Determine the (X, Y) coordinate at the center of the cell enclosing the given text.  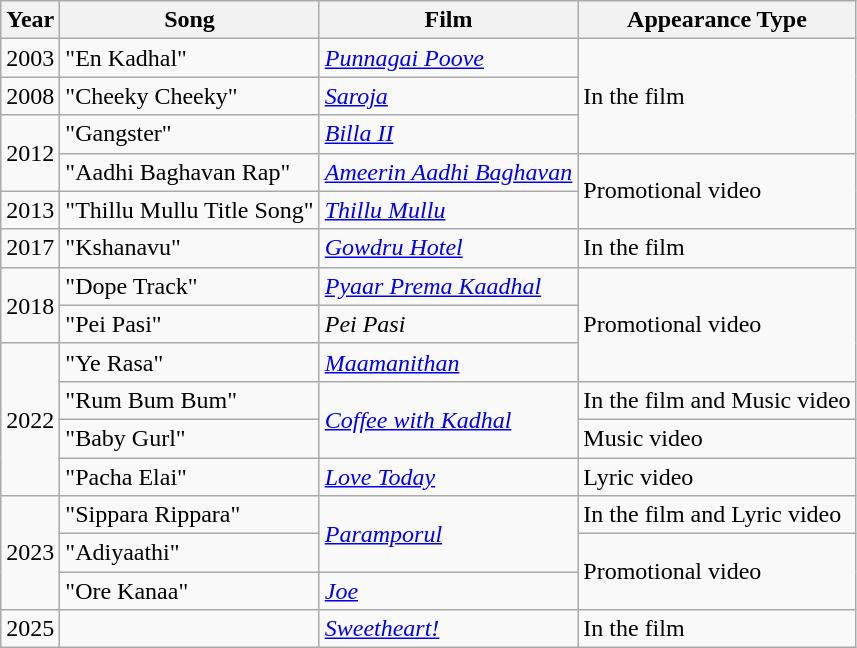
"Thillu Mullu Title Song" (190, 210)
"Ore Kanaa" (190, 591)
Joe (448, 591)
2025 (30, 629)
Gowdru Hotel (448, 248)
Ameerin Aadhi Baghavan (448, 172)
"Sippara Rippara" (190, 515)
Film (448, 20)
"Pei Pasi" (190, 324)
Music video (717, 438)
Pyaar Prema Kaadhal (448, 286)
"Pacha Elai" (190, 477)
2023 (30, 553)
"Dope Track" (190, 286)
2008 (30, 96)
Song (190, 20)
In the film and Lyric video (717, 515)
2022 (30, 419)
"Aadhi Baghavan Rap" (190, 172)
Sweetheart! (448, 629)
"Ye Rasa" (190, 362)
2013 (30, 210)
"Baby Gurl" (190, 438)
"Rum Bum Bum" (190, 400)
2017 (30, 248)
Saroja (448, 96)
"Cheeky Cheeky" (190, 96)
Year (30, 20)
Punnagai Poove (448, 58)
2003 (30, 58)
2018 (30, 305)
Coffee with Kadhal (448, 419)
Thillu Mullu (448, 210)
Love Today (448, 477)
Appearance Type (717, 20)
Billa II (448, 134)
Paramporul (448, 534)
"Kshanavu" (190, 248)
Maamanithan (448, 362)
2012 (30, 153)
"Adiyaathi" (190, 553)
Pei Pasi (448, 324)
"En Kadhal" (190, 58)
Lyric video (717, 477)
"Gangster" (190, 134)
In the film and Music video (717, 400)
